Extract the [X, Y] coordinate from the center of the cell holding the provided text.  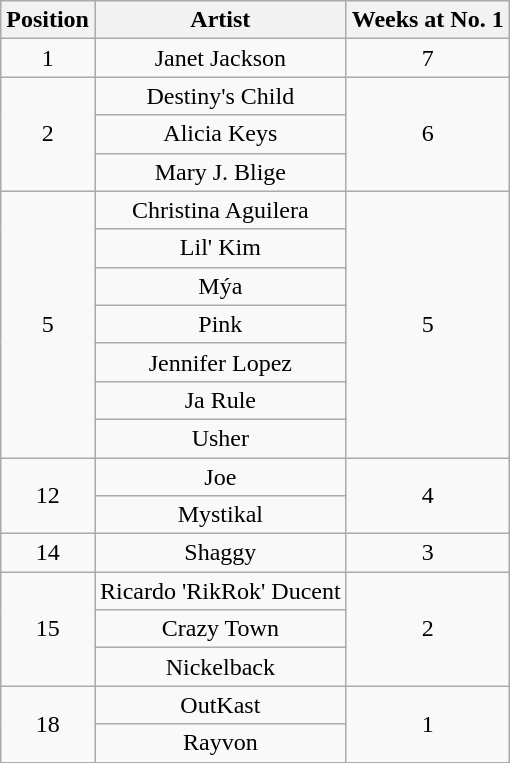
6 [428, 134]
Alicia Keys [220, 134]
Nickelback [220, 667]
Weeks at No. 1 [428, 20]
Jennifer Lopez [220, 362]
Destiny's Child [220, 96]
Ja Rule [220, 400]
4 [428, 496]
Crazy Town [220, 629]
Mystikal [220, 515]
OutKast [220, 705]
Ricardo 'RikRok' Ducent [220, 591]
Rayvon [220, 743]
Christina Aguilera [220, 210]
18 [48, 724]
Lil' Kim [220, 248]
Mary J. Blige [220, 172]
Shaggy [220, 553]
Pink [220, 324]
Position [48, 20]
3 [428, 553]
Janet Jackson [220, 58]
14 [48, 553]
12 [48, 496]
15 [48, 629]
Mýa [220, 286]
7 [428, 58]
Joe [220, 477]
Usher [220, 438]
Artist [220, 20]
